Determine the [X, Y] coordinate at the center of the cell enclosing the given text.  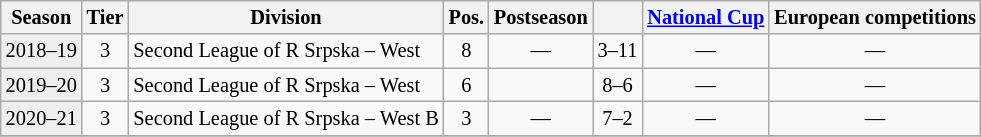
Season [42, 17]
2019–20 [42, 85]
Second League of R Srpska – West B [286, 118]
National Cup [706, 17]
3–11 [618, 51]
2018–19 [42, 51]
8 [466, 51]
European competitions [875, 17]
8–6 [618, 85]
2020–21 [42, 118]
6 [466, 85]
Postseason [541, 17]
Division [286, 17]
Tier [106, 17]
7–2 [618, 118]
Pos. [466, 17]
